For the text-containing cell, return its midpoint in [X, Y] coordinate format. 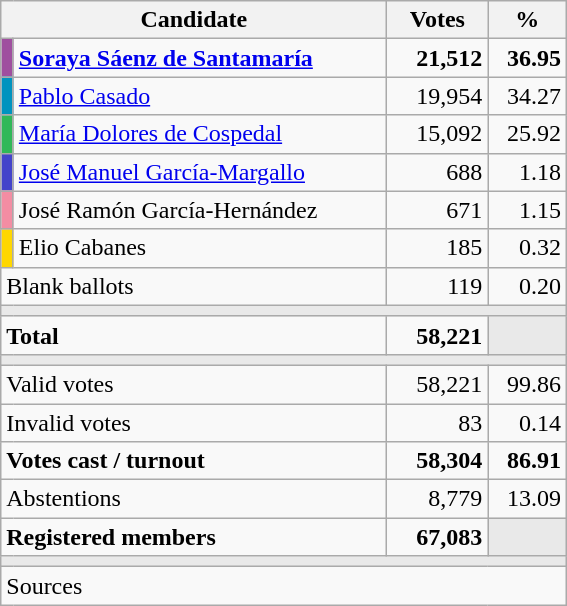
Valid votes [194, 384]
185 [438, 248]
13.09 [528, 499]
% [528, 20]
34.27 [528, 96]
José Ramón García-Hernández [200, 210]
671 [438, 210]
25.92 [528, 134]
0.20 [528, 286]
67,083 [438, 537]
8,779 [438, 499]
Invalid votes [194, 423]
María Dolores de Cospedal [200, 134]
José Manuel García-Margallo [200, 172]
99.86 [528, 384]
21,512 [438, 58]
1.18 [528, 172]
0.32 [528, 248]
36.95 [528, 58]
83 [438, 423]
1.15 [528, 210]
58,304 [438, 461]
Candidate [194, 20]
19,954 [438, 96]
Total [194, 335]
86.91 [528, 461]
Registered members [194, 537]
Sources [284, 586]
Abstentions [194, 499]
15,092 [438, 134]
Elio Cabanes [200, 248]
Pablo Casado [200, 96]
Votes [438, 20]
Soraya Sáenz de Santamaría [200, 58]
Votes cast / turnout [194, 461]
0.14 [528, 423]
688 [438, 172]
119 [438, 286]
Blank ballots [194, 286]
